Detect which cell encompasses the target text, then output its [X, Y] center coordinate. 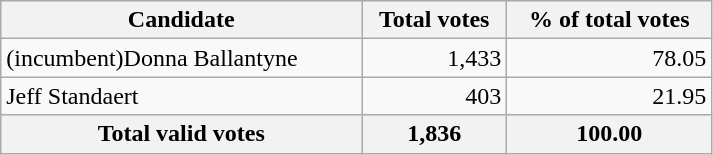
Candidate [182, 20]
Jeff Standaert [182, 96]
Total valid votes [182, 134]
Total votes [434, 20]
21.95 [610, 96]
(incumbent)Donna Ballantyne [182, 58]
403 [434, 96]
1,836 [434, 134]
100.00 [610, 134]
78.05 [610, 58]
1,433 [434, 58]
% of total votes [610, 20]
